Pinpoint the cell where the given text exists, returning its (X, Y) midpoint coordinate. 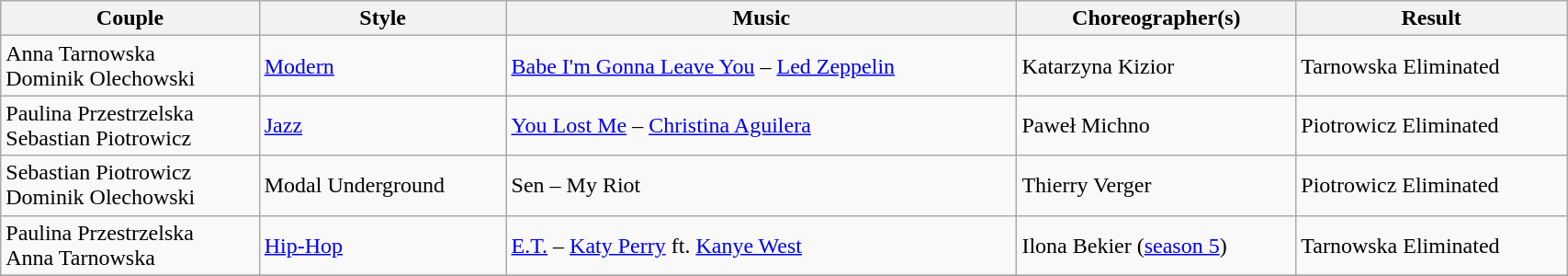
Babe I'm Gonna Leave You – Led Zeppelin (761, 66)
Music (761, 18)
Jazz (382, 125)
Katarzyna Kizior (1156, 66)
Paulina PrzestrzelskaSebastian Piotrowicz (130, 125)
Couple (130, 18)
Modern (382, 66)
Hip-Hop (382, 245)
Sebastian PiotrowiczDominik Olechowski (130, 186)
Ilona Bekier (season 5) (1156, 245)
Thierry Verger (1156, 186)
Paulina PrzestrzelskaAnna Tarnowska (130, 245)
Anna TarnowskaDominik Olechowski (130, 66)
Paweł Michno (1156, 125)
You Lost Me – Christina Aguilera (761, 125)
Sen – My Riot (761, 186)
Choreographer(s) (1156, 18)
Result (1431, 18)
Modal Underground (382, 186)
E.T. – Katy Perry ft. Kanye West (761, 245)
Style (382, 18)
